Locate the cell with the specified text and output its (X, Y) center coordinate. 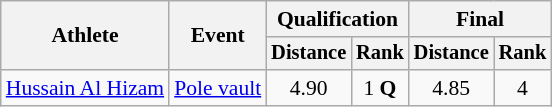
1 Q (380, 88)
Final (480, 19)
Qualification (337, 19)
Hussain Al Hizam (85, 88)
4.85 (452, 88)
Event (218, 36)
4 (523, 88)
Athlete (85, 36)
4.90 (308, 88)
Pole vault (218, 88)
